Return [X, Y] of the center of cell containing provided text 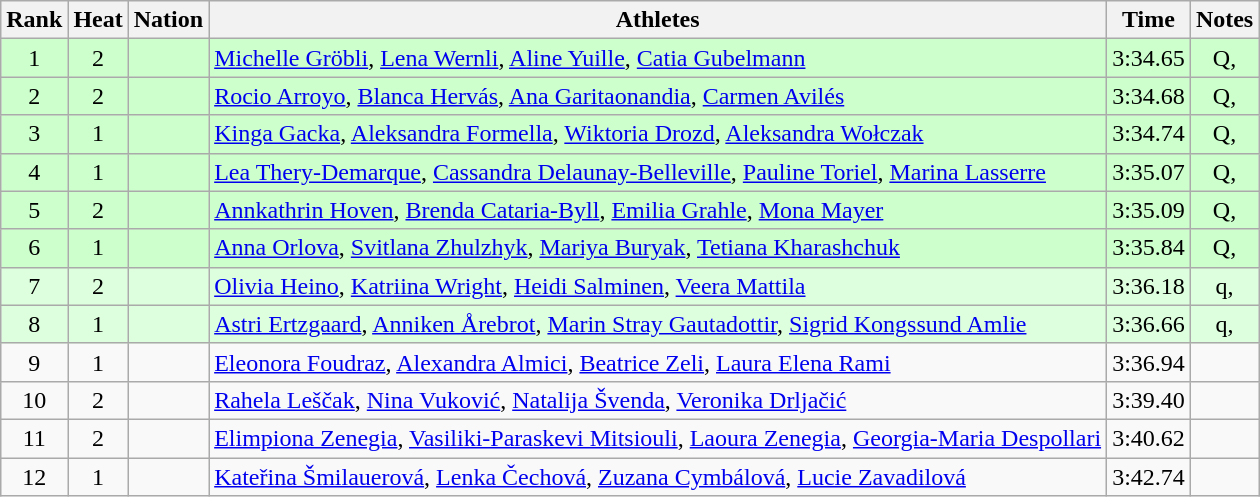
8 [34, 324]
5 [34, 210]
Elimpiona Zenegia, Vasiliki-Paraskevi Mitsiouli, Laoura Zenegia, Georgia-Maria Despollari [658, 438]
3:39.40 [1149, 400]
3:35.07 [1149, 172]
3:35.09 [1149, 210]
3:40.62 [1149, 438]
Nation [168, 20]
Astri Ertzgaard, Anniken Årebrot, Marin Stray Gautadottir, Sigrid Kongssund Amlie [658, 324]
6 [34, 248]
3:36.18 [1149, 286]
3:34.65 [1149, 58]
3:36.66 [1149, 324]
3:34.68 [1149, 96]
Rank [34, 20]
Kateřina Šmilauerová, Lenka Čechová, Zuzana Cymbálová, Lucie Zavadilová [658, 477]
3:42.74 [1149, 477]
Notes [1224, 20]
Michelle Gröbli, Lena Wernli, Aline Yuille, Catia Gubelmann [658, 58]
Annkathrin Hoven, Brenda Cataria-Byll, Emilia Grahle, Mona Mayer [658, 210]
Athletes [658, 20]
3 [34, 134]
7 [34, 286]
10 [34, 400]
11 [34, 438]
9 [34, 362]
Time [1149, 20]
4 [34, 172]
Anna Orlova, Svitlana Zhulzhyk, Mariya Buryak, Tetiana Kharashchuk [658, 248]
3:35.84 [1149, 248]
Rocio Arroyo, Blanca Hervás, Ana Garitaonandia, Carmen Avilés [658, 96]
Eleonora Foudraz, Alexandra Almici, Beatrice Zeli, Laura Elena Rami [658, 362]
Lea Thery-Demarque, Cassandra Delaunay-Belleville, Pauline Toriel, Marina Lasserre [658, 172]
Olivia Heino, Katriina Wright, Heidi Salminen, Veera Mattila [658, 286]
12 [34, 477]
3:36.94 [1149, 362]
Rahela Leščak, Nina Vuković, Natalija Švenda, Veronika Drljačić [658, 400]
Heat [98, 20]
3:34.74 [1149, 134]
Kinga Gacka, Aleksandra Formella, Wiktoria Drozd, Aleksandra Wołczak [658, 134]
